Detect which cell encompasses the target text, then output its (X, Y) center coordinate. 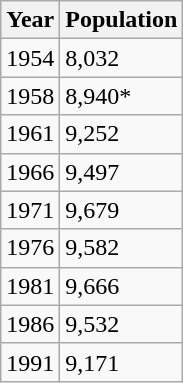
8,032 (122, 58)
9,252 (122, 134)
1971 (30, 210)
8,940* (122, 96)
1981 (30, 286)
Population (122, 20)
1986 (30, 324)
1966 (30, 172)
9,532 (122, 324)
Year (30, 20)
1991 (30, 362)
9,171 (122, 362)
1961 (30, 134)
1958 (30, 96)
9,582 (122, 248)
9,497 (122, 172)
9,666 (122, 286)
9,679 (122, 210)
1976 (30, 248)
1954 (30, 58)
